From the cell containing the given text, extract its center point as [X, Y] coordinate. 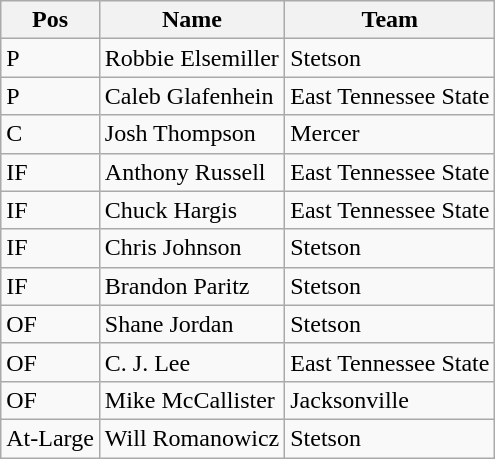
Jacksonville [390, 400]
Name [192, 20]
C. J. Lee [192, 362]
Will Romanowicz [192, 438]
Chuck Hargis [192, 210]
Robbie Elsemiller [192, 58]
Caleb Glafenhein [192, 96]
Chris Johnson [192, 248]
C [50, 134]
Josh Thompson [192, 134]
Mercer [390, 134]
Team [390, 20]
Brandon Paritz [192, 286]
At-Large [50, 438]
Mike McCallister [192, 400]
Anthony Russell [192, 172]
Shane Jordan [192, 324]
Pos [50, 20]
